Capture the cell that displays the provided text and extract its [X, Y] central coordinate. 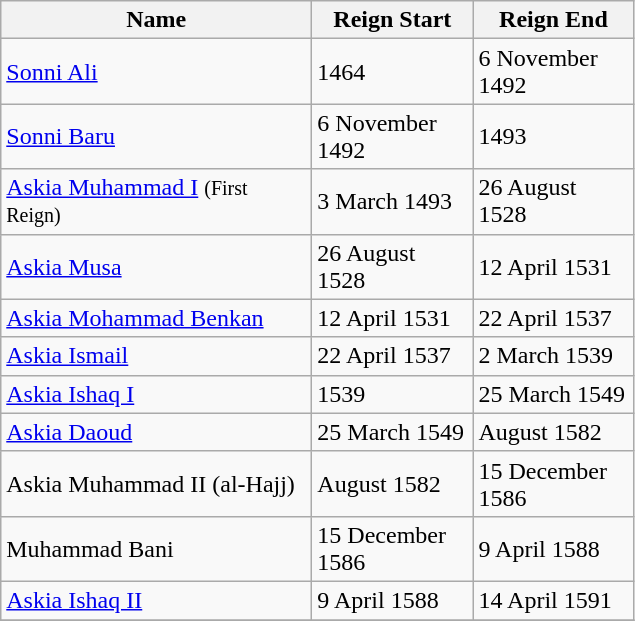
Askia Muhammad I (First Reign) [156, 202]
2 March 1539 [554, 356]
Reign End [554, 20]
Sonni Ali [156, 72]
Askia Ishaq II [156, 600]
1464 [392, 72]
1539 [392, 394]
3 March 1493 [392, 202]
Muhammad Bani [156, 548]
Reign Start [392, 20]
1493 [554, 136]
Askia Daoud [156, 432]
Askia Ishaq I [156, 394]
Name [156, 20]
Sonni Baru [156, 136]
Askia Ismail [156, 356]
Askia Muhammad II (al-Hajj) [156, 484]
14 April 1591 [554, 600]
Askia Mohammad Benkan [156, 318]
Askia Musa [156, 266]
